Pinpoint the cell where the given text exists, returning its (x, y) midpoint coordinate. 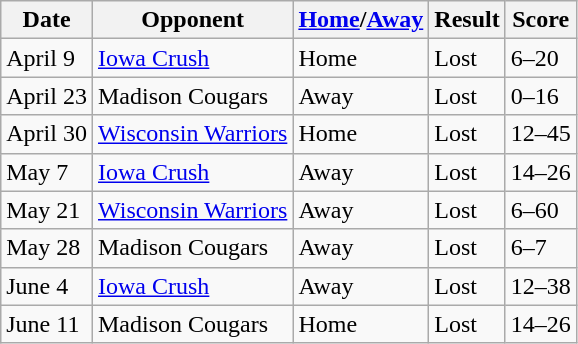
Result (467, 20)
Date (47, 20)
Score (540, 20)
6–20 (540, 58)
May 21 (47, 210)
June 4 (47, 286)
6–7 (540, 248)
12–45 (540, 134)
May 28 (47, 248)
June 11 (47, 324)
6–60 (540, 210)
12–38 (540, 286)
Opponent (192, 20)
May 7 (47, 172)
April 30 (47, 134)
Home/Away (361, 20)
April 23 (47, 96)
April 9 (47, 58)
0–16 (540, 96)
